For the text-containing cell, return its midpoint in [x, y] coordinate format. 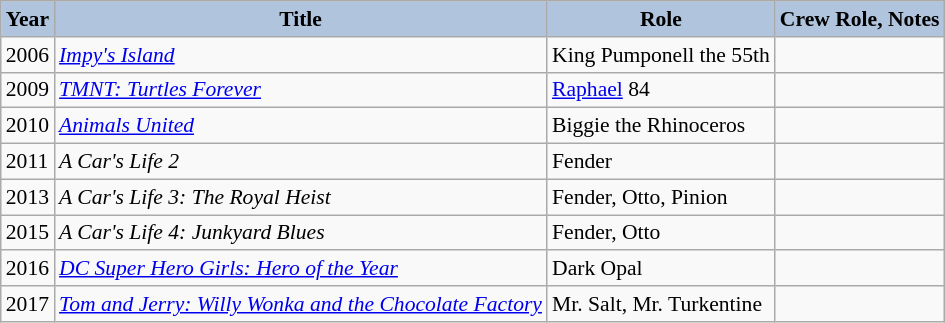
Fender, Otto, Pinion [661, 197]
Mr. Salt, Mr. Turkentine [661, 304]
DC Super Hero Girls: Hero of the Year [300, 269]
2009 [28, 90]
2015 [28, 233]
Year [28, 19]
Fender [661, 162]
2006 [28, 55]
Animals United [300, 126]
Biggie the Rhinoceros [661, 126]
Crew Role, Notes [860, 19]
2016 [28, 269]
2011 [28, 162]
Tom and Jerry: Willy Wonka and the Chocolate Factory [300, 304]
A Car's Life 2 [300, 162]
2010 [28, 126]
2017 [28, 304]
A Car's Life 4: Junkyard Blues [300, 233]
Fender, Otto [661, 233]
King Pumponell the 55th [661, 55]
Impy's Island [300, 55]
Title [300, 19]
Role [661, 19]
Dark Opal [661, 269]
A Car's Life 3: The Royal Heist [300, 197]
TMNT: Turtles Forever [300, 90]
Raphael 84 [661, 90]
2013 [28, 197]
